Output the [X, Y] coordinate of the center of the cell containing the given text.  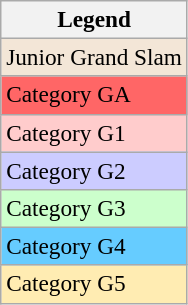
Legend [94, 19]
Category G1 [94, 133]
Category GA [94, 95]
Category G2 [94, 170]
Junior Grand Slam [94, 57]
Category G5 [94, 284]
Category G4 [94, 246]
Category G3 [94, 208]
